Provide the [X, Y] coordinate of the cell's center where the given text is located.  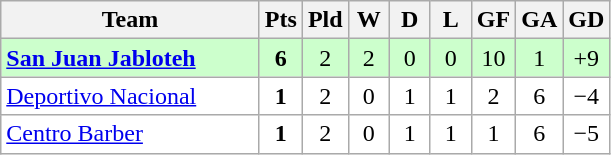
W [368, 20]
−5 [586, 134]
San Juan Jabloteh [130, 58]
L [450, 20]
Team [130, 20]
−4 [586, 96]
GD [586, 20]
10 [493, 58]
Deportivo Nacional [130, 96]
+9 [586, 58]
GA [540, 20]
Centro Barber [130, 134]
Pld [325, 20]
Pts [280, 20]
GF [493, 20]
D [410, 20]
